For the text-containing cell, return its midpoint in [X, Y] coordinate format. 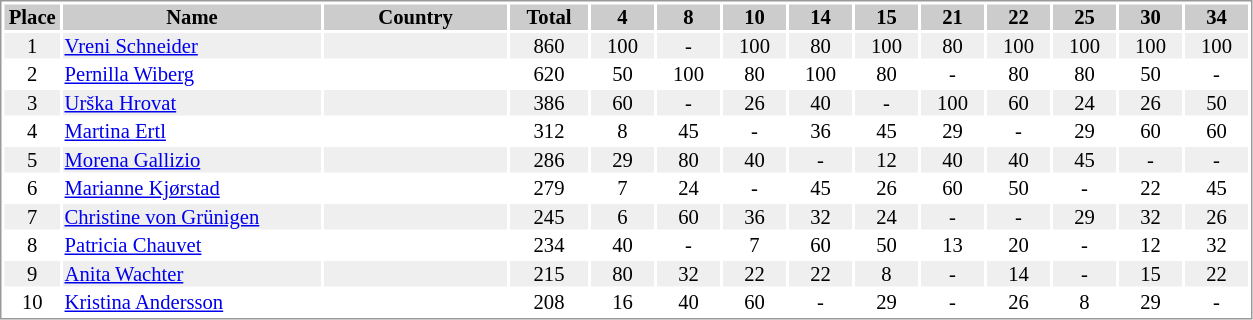
1 [32, 46]
Kristina Andersson [192, 303]
Patricia Chauvet [192, 245]
Martina Ertl [192, 131]
286 [549, 160]
20 [1018, 245]
3 [32, 103]
386 [549, 103]
208 [549, 303]
234 [549, 245]
2 [32, 75]
215 [549, 274]
Total [549, 17]
Anita Wachter [192, 274]
Pernilla Wiberg [192, 75]
13 [952, 245]
Country [416, 17]
279 [549, 189]
34 [1216, 17]
860 [549, 46]
16 [622, 303]
5 [32, 160]
Morena Gallizio [192, 160]
Place [32, 17]
245 [549, 217]
312 [549, 131]
9 [32, 274]
620 [549, 75]
30 [1150, 17]
Christine von Grünigen [192, 217]
Name [192, 17]
Marianne Kjørstad [192, 189]
Urška Hrovat [192, 103]
25 [1084, 17]
Vreni Schneider [192, 46]
21 [952, 17]
